Search for the cell housing the specified text and yield its [x, y] center coordinate. 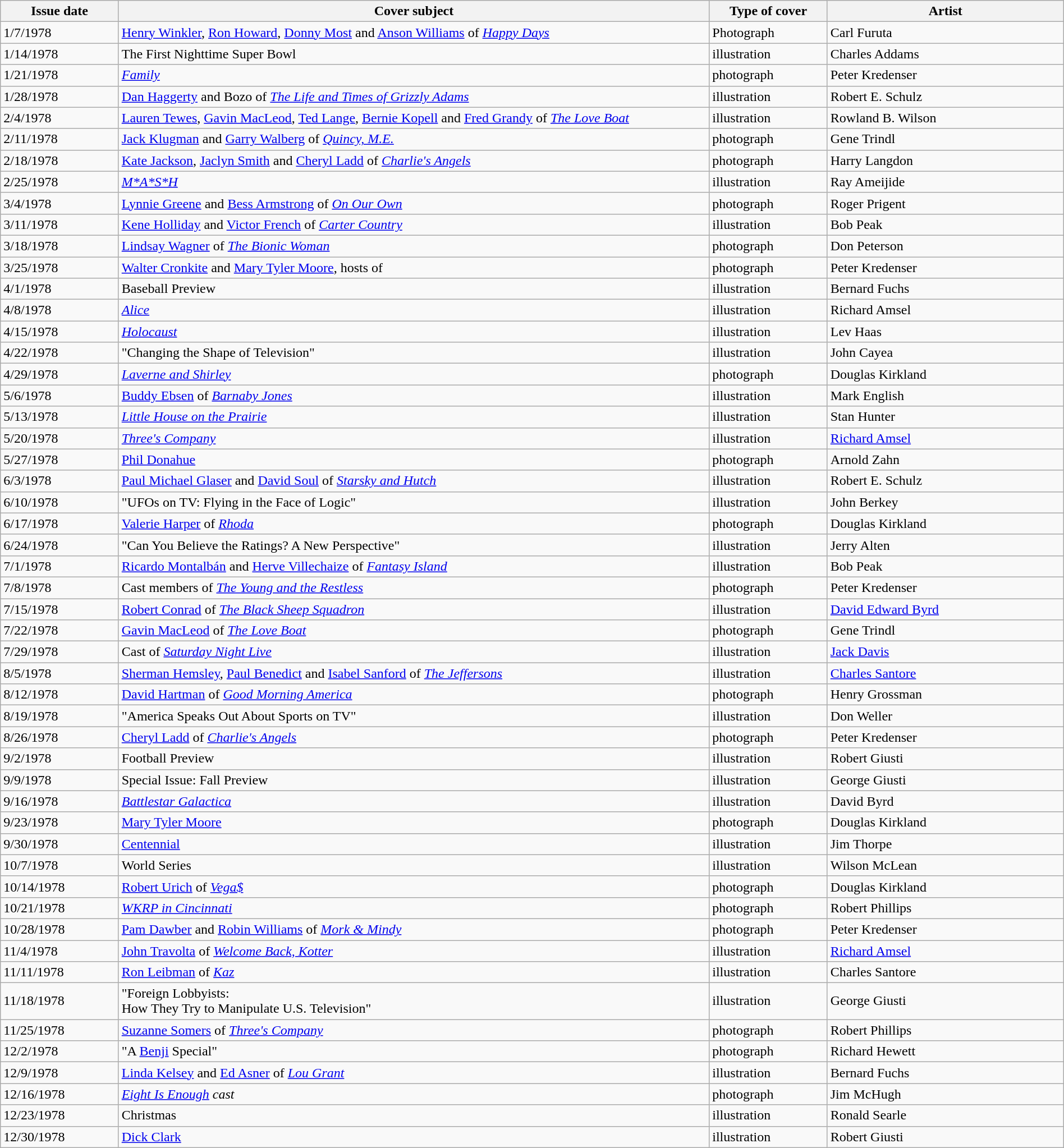
Centennial [414, 844]
2/18/1978 [59, 160]
1/28/1978 [59, 97]
World Series [414, 865]
Roger Prigent [945, 203]
Mary Tyler Moore [414, 823]
The First Nighttime Super Bowl [414, 54]
Richard Hewett [945, 1051]
Phil Donahue [414, 460]
8/19/1978 [59, 716]
4/15/1978 [59, 332]
"Foreign Lobbyists:How They Try to Manipulate U.S. Television" [414, 1001]
Don Peterson [945, 246]
5/6/1978 [59, 396]
Ray Ameijide [945, 182]
Linda Kelsey and Ed Asner of Lou Grant [414, 1073]
7/29/1978 [59, 652]
John Berkey [945, 502]
9/30/1978 [59, 844]
Robert Urich of Vega$ [414, 887]
7/1/1978 [59, 566]
1/7/1978 [59, 33]
2/4/1978 [59, 118]
Dick Clark [414, 1137]
6/17/1978 [59, 524]
10/14/1978 [59, 887]
3/11/1978 [59, 224]
Buddy Ebsen of Barnaby Jones [414, 396]
Valerie Harper of Rhoda [414, 524]
7/15/1978 [59, 609]
12/16/1978 [59, 1094]
Jim McHugh [945, 1094]
Three's Company [414, 438]
Gavin MacLeod of The Love Boat [414, 631]
Ricardo Montalbán and Herve Villechaize of Fantasy Island [414, 566]
3/25/1978 [59, 268]
M*A*S*H [414, 182]
8/26/1978 [59, 737]
12/2/1978 [59, 1051]
"America Speaks Out About Sports on TV" [414, 716]
Jerry Alten [945, 545]
Arnold Zahn [945, 460]
9/2/1978 [59, 759]
Pam Dawber and Robin Williams of Mork & Mindy [414, 929]
Lynnie Greene and Bess Armstrong of On Our Own [414, 203]
4/8/1978 [59, 310]
7/8/1978 [59, 587]
David Byrd [945, 801]
Lauren Tewes, Gavin MacLeod, Ted Lange, Bernie Kopell and Fred Grandy of The Love Boat [414, 118]
Jim Thorpe [945, 844]
Little House on the Prairie [414, 417]
"Changing the Shape of Television" [414, 353]
5/20/1978 [59, 438]
Kene Holliday and Victor French of Carter Country [414, 224]
1/21/1978 [59, 75]
Walter Cronkite and Mary Tyler Moore, hosts of [414, 268]
Family [414, 75]
3/18/1978 [59, 246]
9/9/1978 [59, 780]
Lindsay Wagner of The Bionic Woman [414, 246]
Photograph [768, 33]
Suzanne Somers of Three's Company [414, 1030]
"Can You Believe the Ratings? A New Perspective" [414, 545]
Stan Hunter [945, 417]
Cover subject [414, 11]
Don Weller [945, 716]
4/22/1978 [59, 353]
7/22/1978 [59, 631]
12/30/1978 [59, 1137]
David Hartman of Good Morning America [414, 695]
Alice [414, 310]
Henry Winkler, Ron Howard, Donny Most and Anson Williams of Happy Days [414, 33]
5/27/1978 [59, 460]
12/9/1978 [59, 1073]
Lev Haas [945, 332]
11/25/1978 [59, 1030]
10/21/1978 [59, 908]
10/7/1978 [59, 865]
Football Preview [414, 759]
1/14/1978 [59, 54]
Kate Jackson, Jaclyn Smith and Cheryl Ladd of Charlie's Angels [414, 160]
4/1/1978 [59, 289]
"A Benji Special" [414, 1051]
9/16/1978 [59, 801]
"UFOs on TV: Flying in the Face of Logic" [414, 502]
Harry Langdon [945, 160]
Cast members of The Young and the Restless [414, 587]
11/11/1978 [59, 972]
6/10/1978 [59, 502]
Jack Klugman and Garry Walberg of Quincy, M.E. [414, 139]
Paul Michael Glaser and David Soul of Starsky and Hutch [414, 481]
Laverne and Shirley [414, 374]
Cast of Saturday Night Live [414, 652]
Charles Addams [945, 54]
2/25/1978 [59, 182]
Special Issue: Fall Preview [414, 780]
Artist [945, 11]
Henry Grossman [945, 695]
Rowland B. Wilson [945, 118]
Cheryl Ladd of Charlie's Angels [414, 737]
Christmas [414, 1115]
11/4/1978 [59, 951]
Carl Furuta [945, 33]
12/23/1978 [59, 1115]
8/12/1978 [59, 695]
Battlestar Galactica [414, 801]
Issue date [59, 11]
Sherman Hemsley, Paul Benedict and Isabel Sanford of The Jeffersons [414, 673]
Jack Davis [945, 652]
5/13/1978 [59, 417]
Type of cover [768, 11]
3/4/1978 [59, 203]
Eight Is Enough cast [414, 1094]
6/3/1978 [59, 481]
6/24/1978 [59, 545]
Wilson McLean [945, 865]
Baseball Preview [414, 289]
Holocaust [414, 332]
John Cayea [945, 353]
David Edward Byrd [945, 609]
11/18/1978 [59, 1001]
10/28/1978 [59, 929]
Ron Leibman of Kaz [414, 972]
Ronald Searle [945, 1115]
Mark English [945, 396]
2/11/1978 [59, 139]
Dan Haggerty and Bozo of The Life and Times of Grizzly Adams [414, 97]
WKRP in Cincinnati [414, 908]
4/29/1978 [59, 374]
9/23/1978 [59, 823]
8/5/1978 [59, 673]
Robert Conrad of The Black Sheep Squadron [414, 609]
John Travolta of Welcome Back, Kotter [414, 951]
